Extract the (X, Y) coordinate from the center of the cell holding the provided text.  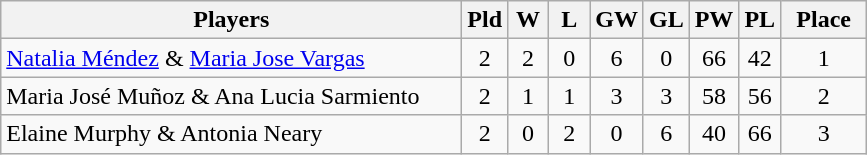
Natalia Méndez & Maria Jose Vargas (232, 58)
56 (760, 96)
W (528, 20)
Players (232, 20)
GL (666, 20)
GW (617, 20)
58 (714, 96)
L (570, 20)
Place (824, 20)
40 (714, 134)
PL (760, 20)
42 (760, 58)
Pld (485, 20)
Maria José Muñoz & Ana Lucia Sarmiento (232, 96)
PW (714, 20)
Elaine Murphy & Antonia Neary (232, 134)
